Return (x, y) of the center of cell containing provided text 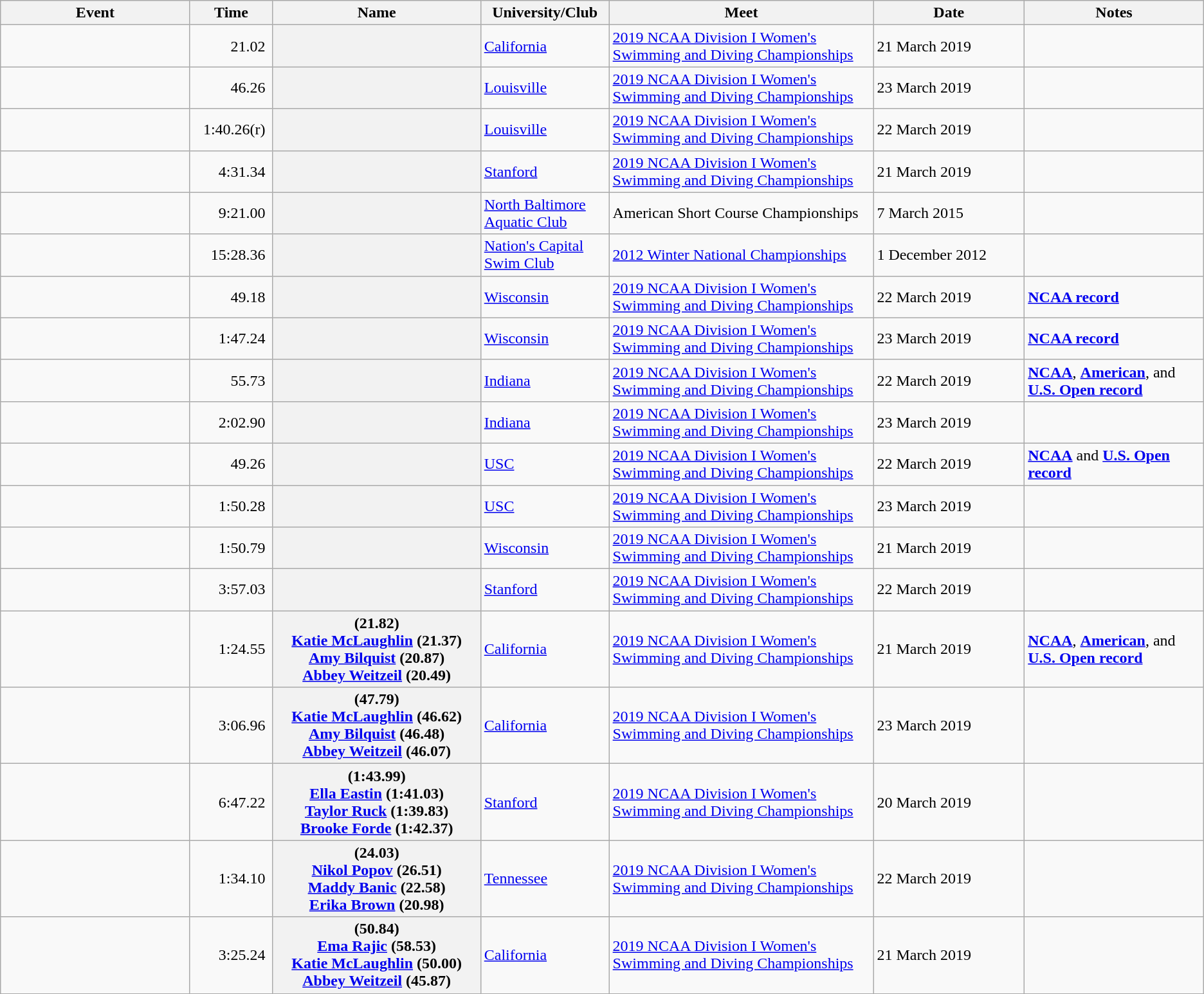
Notes (1114, 13)
1:40.26(r) (232, 130)
15:28.36 (232, 255)
(1:43.99)Ella Eastin (1:41.03) Taylor Ruck (1:39.83)Brooke Forde (1:42.37) (377, 802)
7 March 2015 (949, 213)
20 March 2019 (949, 802)
(50.84)Ema Rajic (58.53) Katie McLaughlin (50.00)Abbey Weitzeil (45.87) (377, 955)
2012 Winter National Championships (741, 255)
Tennessee (545, 878)
9:21.00 (232, 213)
Time (232, 13)
NCAA and U.S. Open record (1114, 464)
21.02 (232, 46)
North Baltimore Aquatic Club (545, 213)
1 December 2012 (949, 255)
Name (377, 13)
1:34.10 (232, 878)
3:06.96 (232, 725)
Meet (741, 13)
49.26 (232, 464)
University/Club (545, 13)
Date (949, 13)
Event (95, 13)
1:50.79 (232, 548)
4:31.34 (232, 171)
3:57.03 (232, 590)
3:25.24 (232, 955)
1:50.28 (232, 505)
1:24.55 (232, 649)
American Short Course Championships (741, 213)
55.73 (232, 381)
(21.82)Katie McLaughlin (21.37)Amy Bilquist (20.87)Abbey Weitzeil (20.49) (377, 649)
49.18 (232, 297)
46.26 (232, 87)
Nation's Capital Swim Club (545, 255)
(24.03)Nikol Popov (26.51) Maddy Banic (22.58)Erika Brown (20.98) (377, 878)
2:02.90 (232, 422)
6:47.22 (232, 802)
1:47.24 (232, 338)
(47.79)Katie McLaughlin (46.62)Amy Bilquist (46.48)Abbey Weitzeil (46.07) (377, 725)
